Return the (X, Y) coordinate for the center point of the cell that contains the specified text.  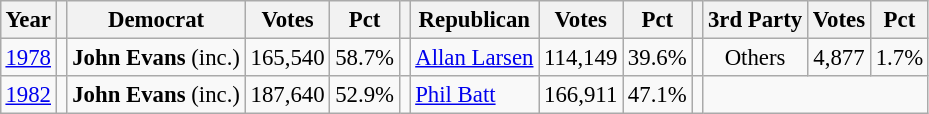
58.7% (364, 57)
3rd Party (756, 20)
47.1% (658, 95)
1982 (28, 95)
165,540 (288, 57)
Republican (474, 20)
1978 (28, 57)
166,911 (581, 95)
187,640 (288, 95)
52.9% (364, 95)
1.7% (899, 57)
4,877 (838, 57)
39.6% (658, 57)
Year (28, 20)
Others (756, 57)
Allan Larsen (474, 57)
114,149 (581, 57)
Phil Batt (474, 95)
Democrat (156, 20)
